Identify which cell holds the provided text, then report its [X, Y] central coordinate. 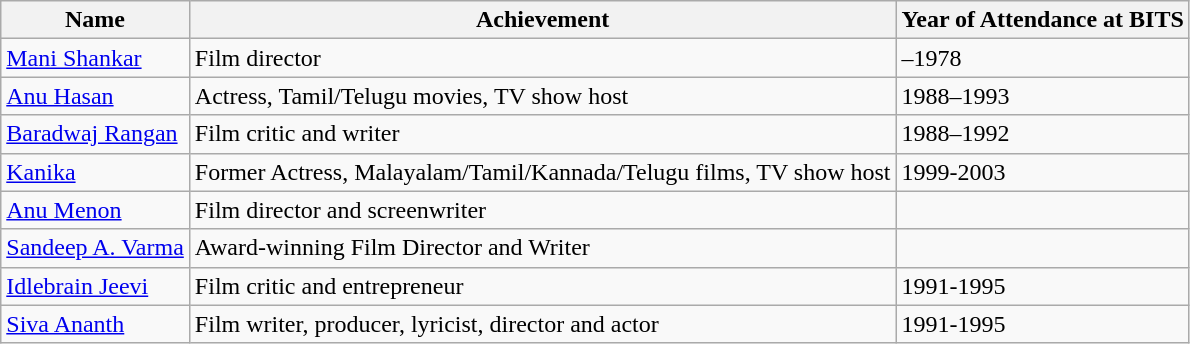
Anu Hasan [96, 96]
Award-winning Film Director and Writer [542, 248]
Sandeep A. Varma [96, 248]
Kanika [96, 172]
1999-2003 [1042, 172]
Baradwaj Rangan [96, 134]
–1978 [1042, 58]
Siva Ananth [96, 324]
Idlebrain Jeevi [96, 286]
Film critic and writer [542, 134]
Name [96, 20]
Former Actress, Malayalam/Tamil/Kannada/Telugu films, TV show host [542, 172]
Film director [542, 58]
Film critic and entrepreneur [542, 286]
1988–1992 [1042, 134]
Year of Attendance at BITS [1042, 20]
Film writer, producer, lyricist, director and actor [542, 324]
Mani Shankar [96, 58]
1988–1993 [1042, 96]
Achievement [542, 20]
Actress, Tamil/Telugu movies, TV show host [542, 96]
Film director and screenwriter [542, 210]
Anu Menon [96, 210]
